Extract the (X, Y) coordinate from the center of the cell holding the provided text.  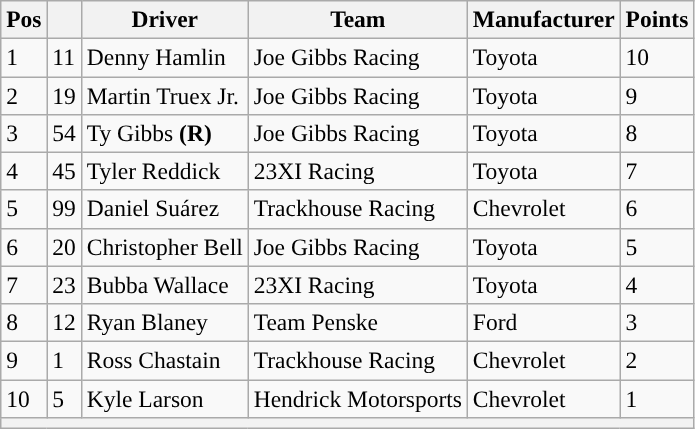
Kyle Larson (164, 398)
Pos (24, 19)
Hendrick Motorsports (358, 398)
Bubba Wallace (164, 285)
54 (64, 133)
Christopher Bell (164, 247)
Driver (164, 19)
12 (64, 322)
Ford (544, 322)
Daniel Suárez (164, 209)
11 (64, 57)
Tyler Reddick (164, 171)
Ty Gibbs (R) (164, 133)
Ryan Blaney (164, 322)
Team (358, 19)
19 (64, 95)
Manufacturer (544, 19)
Denny Hamlin (164, 57)
Team Penske (358, 322)
99 (64, 209)
23 (64, 285)
Ross Chastain (164, 360)
20 (64, 247)
Points (657, 19)
45 (64, 171)
Martin Truex Jr. (164, 95)
